Return the (x, y) coordinate for the center point of the cell that contains the specified text.  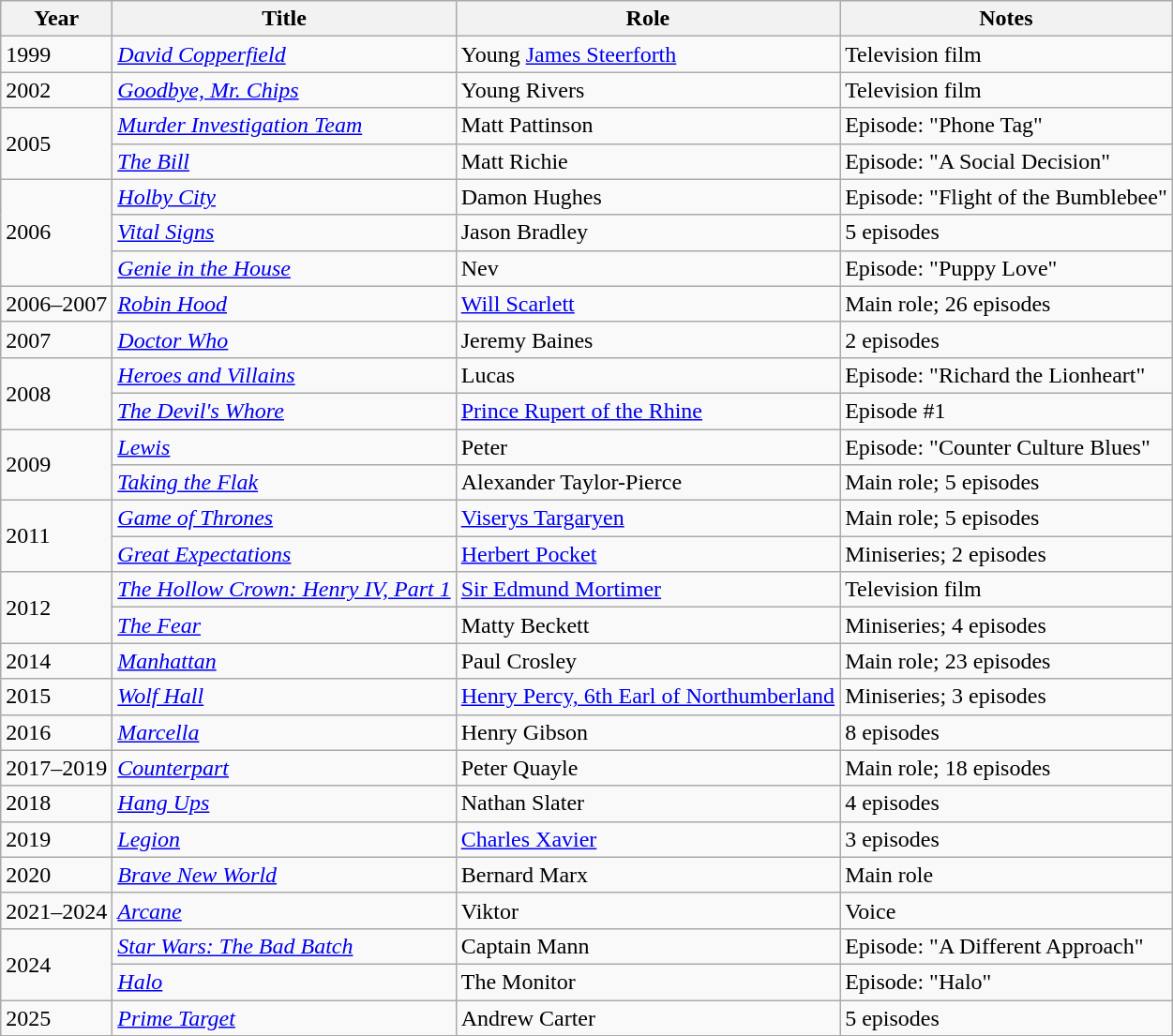
Lucas (647, 375)
Nev (647, 268)
2016 (56, 732)
The Fear (284, 625)
The Hollow Crown: Henry IV, Part 1 (284, 590)
Captain Mann (647, 946)
2 episodes (1007, 339)
Episode: "Halo" (1007, 982)
Episode: "A Different Approach" (1007, 946)
Episode: "Flight of the Bumblebee" (1007, 197)
2007 (56, 339)
2025 (56, 1017)
Episode: "Phone Tag" (1007, 126)
2017–2019 (56, 768)
Main role; 23 episodes (1007, 661)
4 episodes (1007, 803)
Voice (1007, 910)
Paul Crosley (647, 661)
Great Expectations (284, 554)
Viktor (647, 910)
Game of Thrones (284, 518)
Robin Hood (284, 304)
Young Rivers (647, 90)
Young James Steerforth (647, 54)
Arcane (284, 910)
2006–2007 (56, 304)
Matty Beckett (647, 625)
Taking the Flak (284, 483)
Episode: "Counter Culture Blues" (1007, 447)
Vital Signs (284, 233)
2020 (56, 875)
2021–2024 (56, 910)
2005 (56, 143)
Matt Richie (647, 161)
Title (284, 19)
1999 (56, 54)
Henry Percy, 6th Earl of Northumberland (647, 697)
Goodbye, Mr. Chips (284, 90)
Prince Rupert of the Rhine (647, 411)
Wolf Hall (284, 697)
2009 (56, 465)
Episode: "A Social Decision" (1007, 161)
2014 (56, 661)
Main role; 18 episodes (1007, 768)
2008 (56, 393)
David Copperfield (284, 54)
Peter Quayle (647, 768)
The Bill (284, 161)
Genie in the House (284, 268)
Will Scarlett (647, 304)
Sir Edmund Mortimer (647, 590)
Lewis (284, 447)
Episode #1 (1007, 411)
Jeremy Baines (647, 339)
Main role; 26 episodes (1007, 304)
Murder Investigation Team (284, 126)
Peter (647, 447)
Notes (1007, 19)
Viserys Targaryen (647, 518)
Legion (284, 839)
Herbert Pocket (647, 554)
Henry Gibson (647, 732)
Bernard Marx (647, 875)
Star Wars: The Bad Batch (284, 946)
Episode: "Puppy Love" (1007, 268)
8 episodes (1007, 732)
2019 (56, 839)
Andrew Carter (647, 1017)
Holby City (284, 197)
2018 (56, 803)
2002 (56, 90)
Prime Target (284, 1017)
3 episodes (1007, 839)
Alexander Taylor-Pierce (647, 483)
Counterpart (284, 768)
The Monitor (647, 982)
Miniseries; 2 episodes (1007, 554)
Matt Pattinson (647, 126)
2015 (56, 697)
Marcella (284, 732)
Damon Hughes (647, 197)
2011 (56, 536)
Role (647, 19)
Episode: "Richard the Lionheart" (1007, 375)
Jason Bradley (647, 233)
Brave New World (284, 875)
2006 (56, 233)
Main role (1007, 875)
The Devil's Whore (284, 411)
Heroes and Villains (284, 375)
Year (56, 19)
Doctor Who (284, 339)
2024 (56, 964)
Halo (284, 982)
Nathan Slater (647, 803)
Manhattan (284, 661)
Miniseries; 3 episodes (1007, 697)
Hang Ups (284, 803)
Charles Xavier (647, 839)
Miniseries; 4 episodes (1007, 625)
2012 (56, 608)
